Capture the cell that displays the provided text and extract its (X, Y) central coordinate. 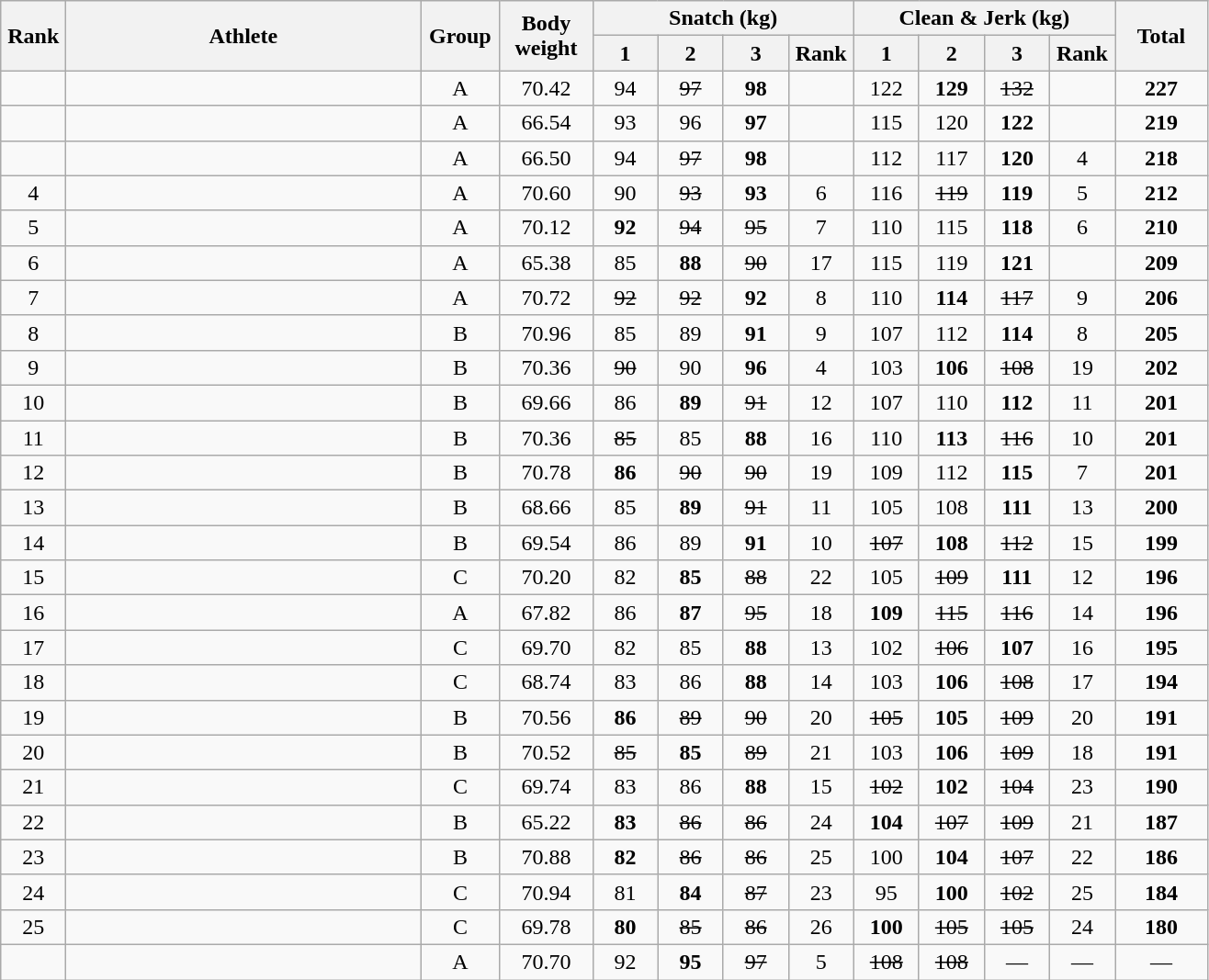
70.70 (546, 962)
70.72 (546, 298)
66.50 (546, 158)
65.22 (546, 822)
26 (821, 927)
70.20 (546, 578)
200 (1161, 508)
84 (691, 892)
113 (952, 438)
Athlete (243, 36)
Snatch (kg) (723, 18)
190 (1161, 787)
70.96 (546, 332)
69.66 (546, 402)
68.66 (546, 508)
194 (1161, 682)
Clean & Jerk (kg) (984, 18)
69.54 (546, 543)
70.94 (546, 892)
Body weight (546, 36)
70.42 (546, 88)
187 (1161, 822)
81 (625, 892)
70.52 (546, 752)
80 (625, 927)
129 (952, 88)
184 (1161, 892)
Total (1161, 36)
206 (1161, 298)
212 (1161, 193)
199 (1161, 543)
68.74 (546, 682)
202 (1161, 367)
69.74 (546, 787)
70.78 (546, 473)
Group (460, 36)
219 (1161, 123)
210 (1161, 228)
69.78 (546, 927)
69.70 (546, 648)
66.54 (546, 123)
70.56 (546, 717)
70.12 (546, 228)
180 (1161, 927)
209 (1161, 263)
132 (1016, 88)
227 (1161, 88)
70.88 (546, 857)
218 (1161, 158)
118 (1016, 228)
195 (1161, 648)
186 (1161, 857)
70.60 (546, 193)
67.82 (546, 613)
65.38 (546, 263)
121 (1016, 263)
205 (1161, 332)
